From the cell containing the given text, extract its center point as [X, Y] coordinate. 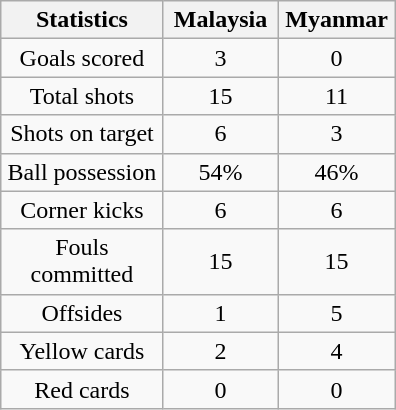
46% [337, 172]
11 [337, 96]
Fouls committed [82, 262]
Myanmar [337, 20]
Goals scored [82, 58]
Yellow cards [82, 351]
Statistics [82, 20]
Red cards [82, 389]
Total shots [82, 96]
5 [337, 313]
4 [337, 351]
2 [220, 351]
54% [220, 172]
Offsides [82, 313]
Shots on target [82, 134]
1 [220, 313]
Ball possession [82, 172]
Malaysia [220, 20]
Corner kicks [82, 210]
